Locate the cell with the specified text and output its (x, y) center coordinate. 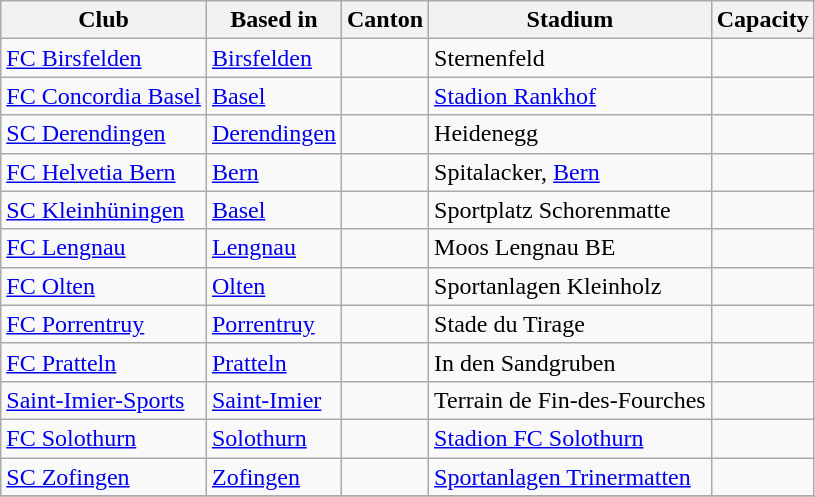
Sportanlagen Kleinholz (570, 286)
Sportplatz Schorenmatte (570, 210)
Saint-Imier-Sports (104, 400)
FC Lengnau (104, 248)
Zofingen (274, 477)
Moos Lengnau BE (570, 248)
SC Zofingen (104, 477)
FC Concordia Basel (104, 96)
FC Olten (104, 286)
Canton (384, 20)
FC Pratteln (104, 362)
Bern (274, 172)
FC Solothurn (104, 438)
Saint-Imier (274, 400)
Based in (274, 20)
Club (104, 20)
Solothurn (274, 438)
Sportanlagen Trinermatten (570, 477)
Terrain de Fin-des-Fourches (570, 400)
Stadium (570, 20)
Porrentruy (274, 324)
Capacity (762, 20)
Sternenfeld (570, 58)
Pratteln (274, 362)
SC Kleinhüningen (104, 210)
Heidenegg (570, 134)
Lengnau (274, 248)
Olten (274, 286)
Stadion Rankhof (570, 96)
Stade du Tirage (570, 324)
Spitalacker, Bern (570, 172)
FC Helvetia Bern (104, 172)
Birsfelden (274, 58)
FC Porrentruy (104, 324)
FC Birsfelden (104, 58)
SC Derendingen (104, 134)
Derendingen (274, 134)
In den Sandgruben (570, 362)
Stadion FC Solothurn (570, 438)
